Scan for the cell matching the given text and deliver its [x, y] coordinate at center. 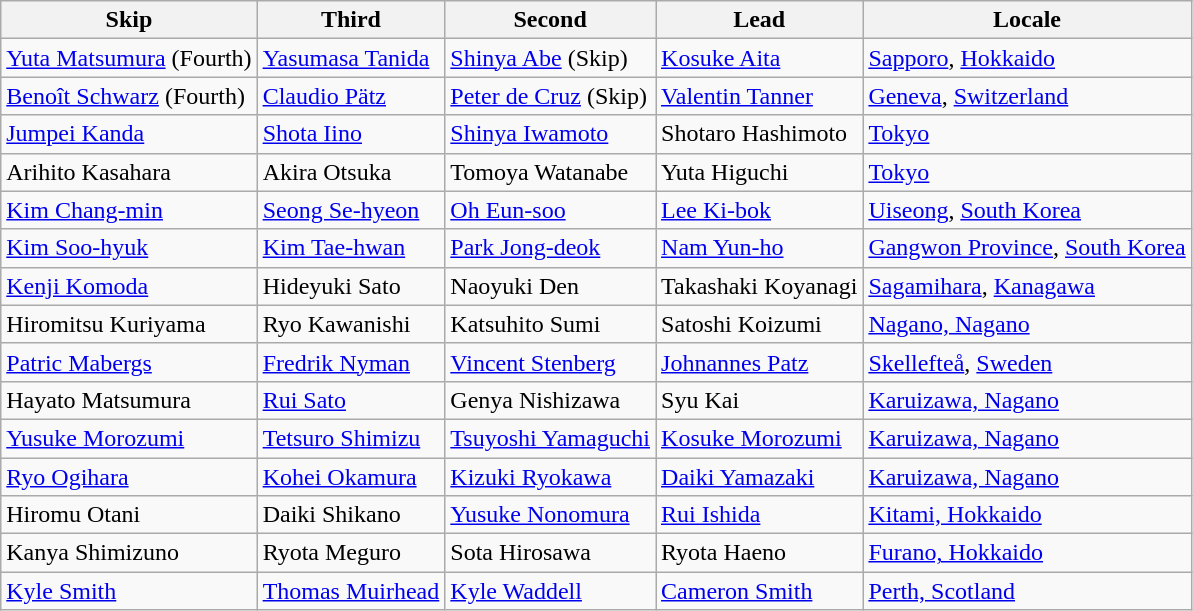
Kenji Komoda [129, 286]
Johnannes Patz [760, 362]
Nagano, Nagano [1027, 324]
Third [351, 20]
Park Jong-deok [550, 248]
Rui Sato [351, 400]
Kyle Waddell [550, 591]
Geneva, Switzerland [1027, 96]
Syu Kai [760, 400]
Arihito Kasahara [129, 172]
Locale [1027, 20]
Kizuki Ryokawa [550, 477]
Kyle Smith [129, 591]
Sota Hirosawa [550, 553]
Seong Se-hyeon [351, 210]
Rui Ishida [760, 515]
Yusuke Nonomura [550, 515]
Shotaro Hashimoto [760, 134]
Kim Chang-min [129, 210]
Kanya Shimizuno [129, 553]
Kitami, Hokkaido [1027, 515]
Satoshi Koizumi [760, 324]
Peter de Cruz (Skip) [550, 96]
Naoyuki Den [550, 286]
Shota Iino [351, 134]
Hayato Matsumura [129, 400]
Hiromitsu Kuriyama [129, 324]
Kosuke Aita [760, 58]
Kosuke Morozumi [760, 438]
Hideyuki Sato [351, 286]
Jumpei Kanda [129, 134]
Yusuke Morozumi [129, 438]
Ryo Kawanishi [351, 324]
Valentin Tanner [760, 96]
Nam Yun-ho [760, 248]
Kim Soo-hyuk [129, 248]
Lead [760, 20]
Ryota Meguro [351, 553]
Patric Mabergs [129, 362]
Cameron Smith [760, 591]
Gangwon Province, South Korea [1027, 248]
Skellefteå, Sweden [1027, 362]
Shinya Abe (Skip) [550, 58]
Yuta Higuchi [760, 172]
Ryo Ogihara [129, 477]
Hiromu Otani [129, 515]
Takashaki Koyanagi [760, 286]
Second [550, 20]
Ryota Haeno [760, 553]
Lee Ki-bok [760, 210]
Daiki Yamazaki [760, 477]
Akira Otsuka [351, 172]
Oh Eun-soo [550, 210]
Perth, Scotland [1027, 591]
Tetsuro Shimizu [351, 438]
Sagamihara, Kanagawa [1027, 286]
Thomas Muirhead [351, 591]
Fredrik Nyman [351, 362]
Shinya Iwamoto [550, 134]
Tomoya Watanabe [550, 172]
Skip [129, 20]
Uiseong, South Korea [1027, 210]
Tsuyoshi Yamaguchi [550, 438]
Vincent Stenberg [550, 362]
Furano, Hokkaido [1027, 553]
Sapporo, Hokkaido [1027, 58]
Benoît Schwarz (Fourth) [129, 96]
Kohei Okamura [351, 477]
Claudio Pätz [351, 96]
Daiki Shikano [351, 515]
Genya Nishizawa [550, 400]
Katsuhito Sumi [550, 324]
Yuta Matsumura (Fourth) [129, 58]
Yasumasa Tanida [351, 58]
Kim Tae-hwan [351, 248]
